Locate the cell with the specified text and output its [X, Y] center coordinate. 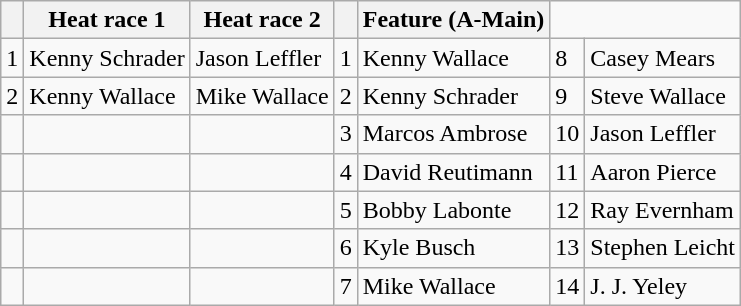
Bobby Labonte [454, 210]
12 [568, 210]
Ray Evernham [663, 210]
7 [346, 286]
Stephen Leicht [663, 248]
11 [568, 172]
3 [346, 134]
Heat race 1 [107, 20]
5 [346, 210]
10 [568, 134]
Casey Mears [663, 58]
6 [346, 248]
4 [346, 172]
Heat race 2 [262, 20]
8 [568, 58]
Kyle Busch [454, 248]
Feature (A-Main) [454, 20]
Aaron Pierce [663, 172]
13 [568, 248]
14 [568, 286]
Marcos Ambrose [454, 134]
9 [568, 96]
J. J. Yeley [663, 286]
Steve Wallace [663, 96]
David Reutimann [454, 172]
